Return the [X, Y] coordinate for the center point of the cell that contains the specified text.  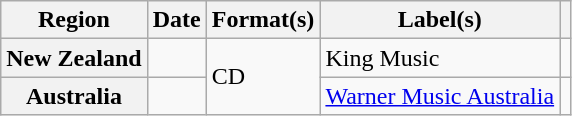
King Music [440, 58]
Warner Music Australia [440, 96]
Date [176, 20]
CD [263, 77]
Label(s) [440, 20]
New Zealand [74, 58]
Format(s) [263, 20]
Region [74, 20]
Australia [74, 96]
